Determine the [x, y] coordinate at the center of the cell enclosing the given text.  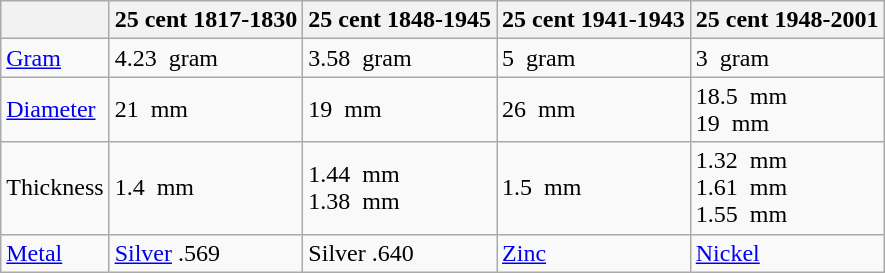
1.44 mm 1.38 mm [400, 188]
1.4 mm [206, 188]
25 cent 1817-1830 [206, 20]
Silver .640 [400, 253]
26 mm [594, 110]
25 cent 1948-2001 [787, 20]
Metal [55, 253]
3.58 gram [400, 58]
Silver .569 [206, 253]
5 gram [594, 58]
18.5 mm 19 mm [787, 110]
25 cent 1848-1945 [400, 20]
21 mm [206, 110]
4.23 gram [206, 58]
Thickness [55, 188]
Diameter [55, 110]
3 gram [787, 58]
1.5 mm [594, 188]
1.32 mm 1.61 mm 1.55 mm [787, 188]
Nickel [787, 253]
Gram [55, 58]
19 mm [400, 110]
Zinc [594, 253]
25 cent 1941-1943 [594, 20]
